From the cell containing the given text, extract its center point as [x, y] coordinate. 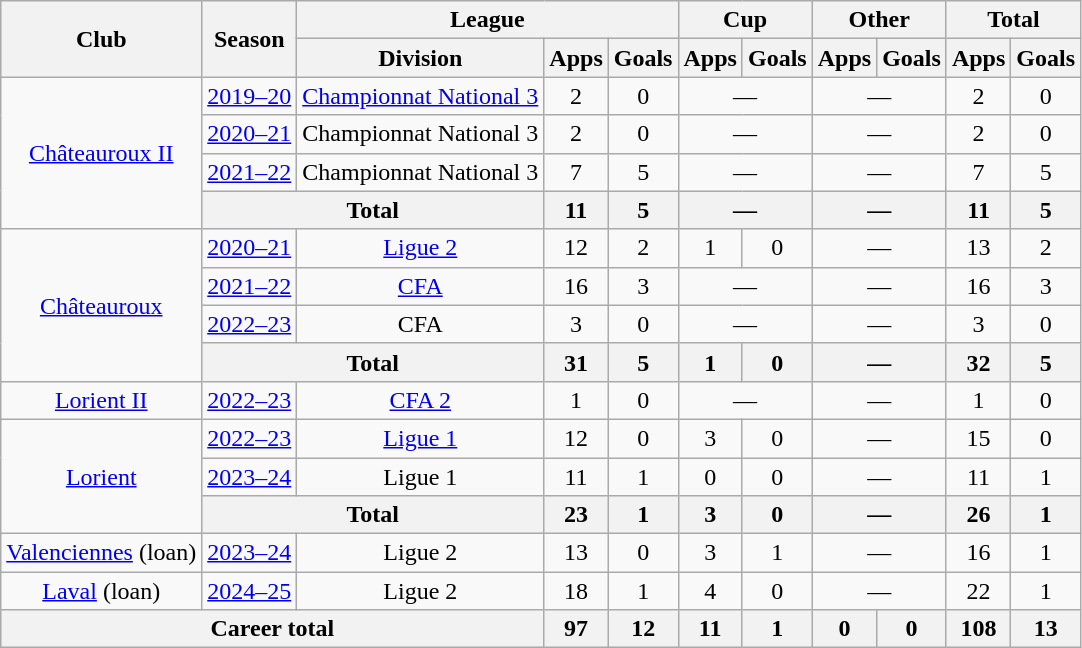
Division [420, 58]
Other [879, 20]
22 [978, 591]
2024–25 [250, 591]
Châteauroux [102, 305]
4 [710, 591]
32 [978, 362]
Châteauroux II [102, 153]
Lorient II [102, 400]
CFA 2 [420, 400]
Valenciennes (loan) [102, 553]
18 [576, 591]
26 [978, 515]
Club [102, 39]
15 [978, 438]
2019–20 [250, 96]
97 [576, 629]
31 [576, 362]
Lorient [102, 476]
108 [978, 629]
Cup [745, 20]
23 [576, 515]
Career total [272, 629]
League [488, 20]
Season [250, 39]
Laval (loan) [102, 591]
